Extract the (X, Y) coordinate from the center of the cell holding the provided text.  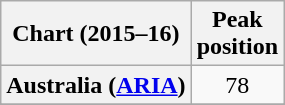
78 (237, 85)
Chart (2015–16) (96, 34)
Peakposition (237, 34)
Australia (ARIA) (96, 85)
